Determine the (x, y) coordinate at the center of the cell enclosing the given text.  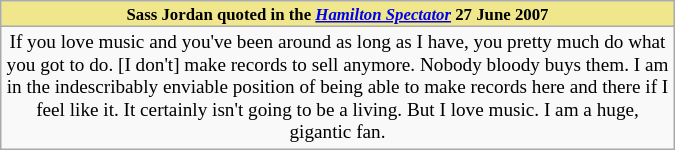
Sass Jordan quoted in the Hamilton Spectator 27 June 2007 (338, 14)
